Output the (x, y) coordinate of the center of the cell containing the given text.  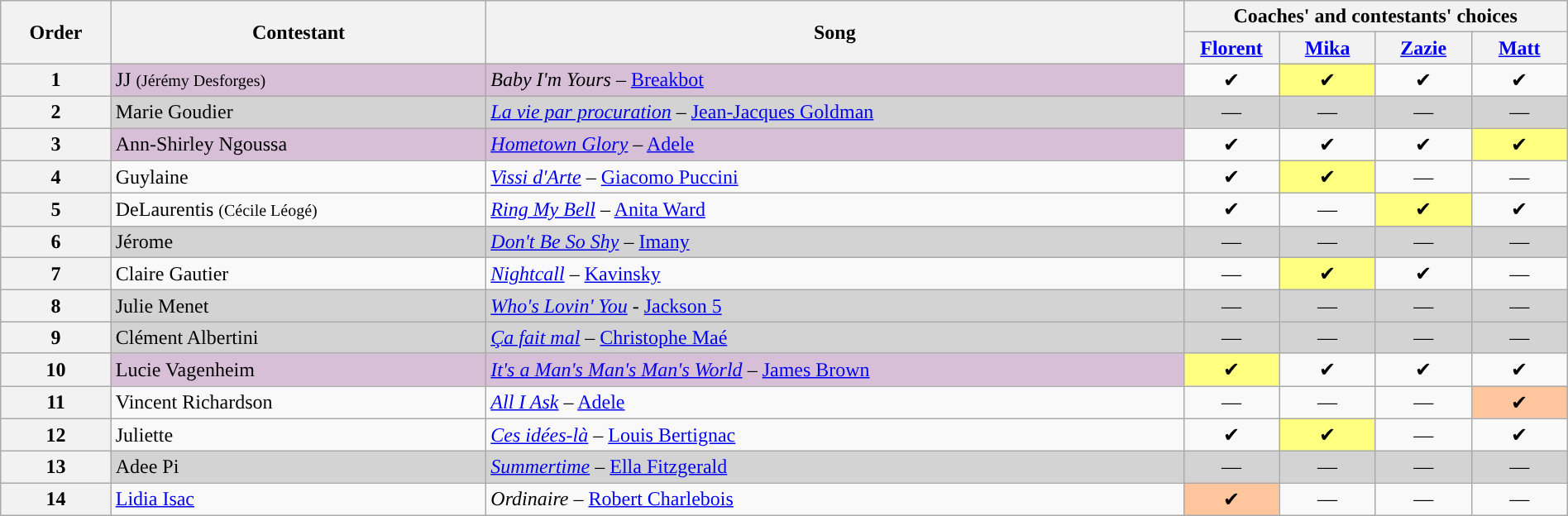
Matt (1519, 48)
Who's Lovin' You - Jackson 5 (835, 306)
6 (56, 241)
Vincent Richardson (299, 402)
9 (56, 337)
Jérome (299, 241)
Don't Be So Shy – Imany (835, 241)
Juliette (299, 435)
Julie Menet (299, 306)
Ring My Bell – Anita Ward (835, 210)
Nightcall – Kavinsky (835, 274)
14 (56, 499)
Lucie Vagenheim (299, 370)
4 (56, 177)
7 (56, 274)
12 (56, 435)
8 (56, 306)
Vissi d'Arte – Giacomo Puccini (835, 177)
Zazie (1423, 48)
Ordinaire – Robert Charlebois (835, 499)
Ça fait mal – Christophe Maé (835, 337)
10 (56, 370)
Ann-Shirley Ngoussa (299, 144)
Guylaine (299, 177)
1 (56, 80)
Contestant (299, 32)
Coaches' and contestants' choices (1375, 17)
JJ (Jérémy Desforges) (299, 80)
11 (56, 402)
Lidia Isac (299, 499)
Baby I'm Yours – Breakbot (835, 80)
Adee Pi (299, 467)
3 (56, 144)
Hometown Glory – Adele (835, 144)
Mika (1327, 48)
DeLaurentis (Cécile Léogé) (299, 210)
La vie par procuration – Jean-Jacques Goldman (835, 112)
Order (56, 32)
Ces idées-là – Louis Bertignac (835, 435)
Marie Goudier (299, 112)
5 (56, 210)
All I Ask – Adele (835, 402)
13 (56, 467)
Florent (1231, 48)
Clément Albertini (299, 337)
Song (835, 32)
Summertime – Ella Fitzgerald (835, 467)
It's a Man's Man's Man's World – James Brown (835, 370)
2 (56, 112)
Claire Gautier (299, 274)
